From the cell containing the given text, extract its center point as (x, y) coordinate. 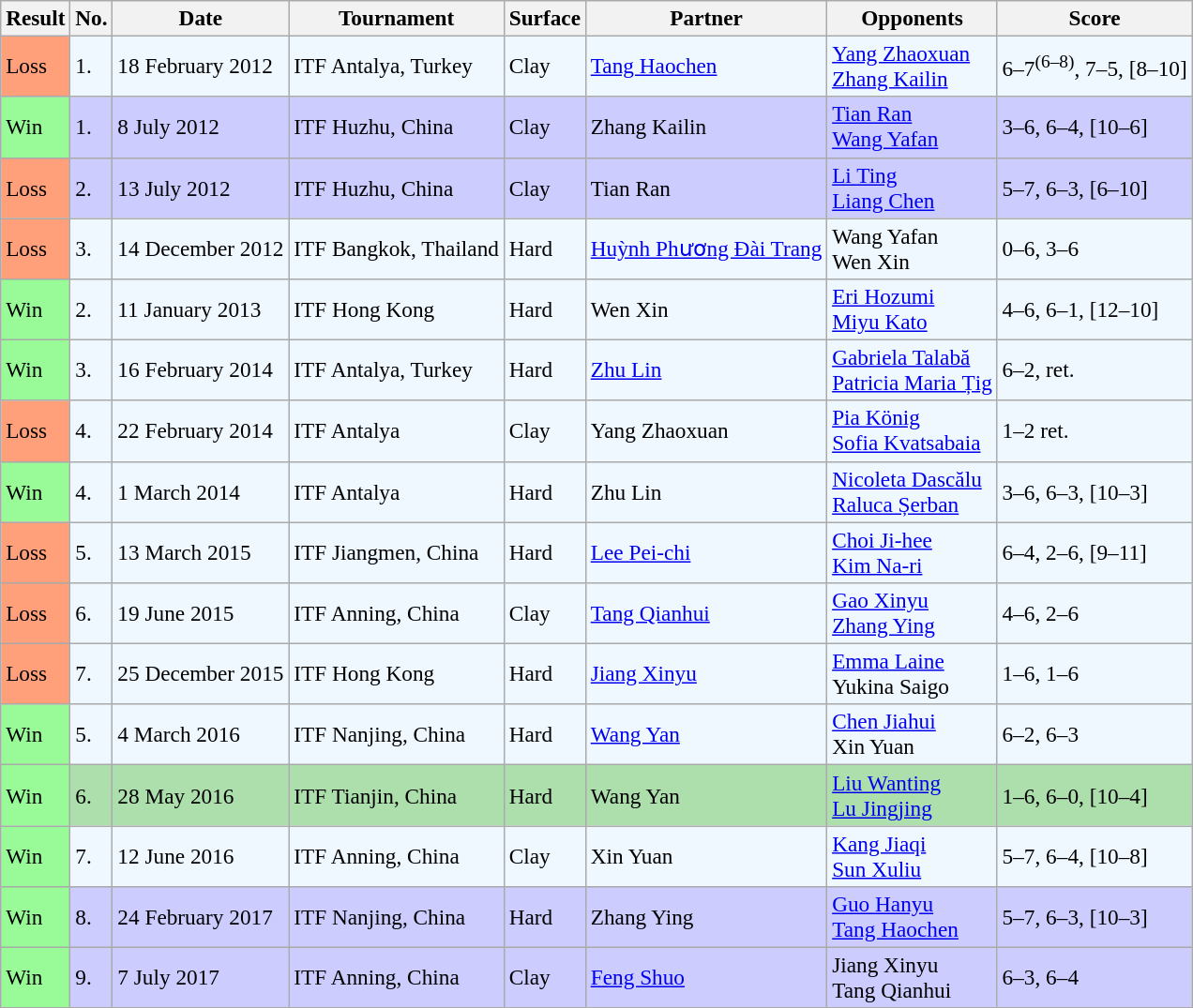
1–6, 6–0, [10–4] (1095, 795)
19 June 2015 (201, 613)
22 February 2014 (201, 431)
3–6, 6–4, [10–6] (1095, 128)
No. (92, 18)
Huỳnh Phương Đài Trang (705, 248)
Tian Ran Wang Yafan (912, 128)
Jiang Xinyu (705, 673)
Tournament (397, 18)
Date (201, 18)
Jiang Xinyu Tang Qianhui (912, 977)
Result (36, 18)
3–6, 6–3, [10–3] (1095, 491)
Surface (544, 18)
Yang Zhaoxuan Zhang Kailin (912, 66)
28 May 2016 (201, 795)
Tian Ran (705, 188)
Gao Xinyu Zhang Ying (912, 613)
13 July 2012 (201, 188)
Feng Shuo (705, 977)
Opponents (912, 18)
Zhang Ying (705, 917)
Emma Laine Yukina Saigo (912, 673)
Score (1095, 18)
Yang Zhaoxuan (705, 431)
5–7, 6–3, [10–3] (1095, 917)
1–2 ret. (1095, 431)
Liu Wanting Lu Jingjing (912, 795)
6–4, 2–6, [9–11] (1095, 551)
9. (92, 977)
6–7(6–8), 7–5, [8–10] (1095, 66)
ITF Tianjin, China (397, 795)
12 June 2016 (201, 855)
Gabriela Talabă Patricia Maria Țig (912, 369)
Chen Jiahui Xin Yuan (912, 735)
Tang Haochen (705, 66)
6–2, ret. (1095, 369)
11 January 2013 (201, 309)
ITF Jiangmen, China (397, 551)
Nicoleta Dascălu Raluca Șerban (912, 491)
8 July 2012 (201, 128)
ITF Bangkok, Thailand (397, 248)
Zhang Kailin (705, 128)
Guo Hanyu Tang Haochen (912, 917)
4 March 2016 (201, 735)
6–2, 6–3 (1095, 735)
Eri Hozumi Miyu Kato (912, 309)
Wang Yafan Wen Xin (912, 248)
Xin Yuan (705, 855)
4–6, 6–1, [12–10] (1095, 309)
Tang Qianhui (705, 613)
5–7, 6–3, [6–10] (1095, 188)
Kang Jiaqi Sun Xuliu (912, 855)
Partner (705, 18)
Wen Xin (705, 309)
Li Ting Liang Chen (912, 188)
Lee Pei-chi (705, 551)
25 December 2015 (201, 673)
4–6, 2–6 (1095, 613)
13 March 2015 (201, 551)
18 February 2012 (201, 66)
16 February 2014 (201, 369)
5–7, 6–4, [10–8] (1095, 855)
1–6, 1–6 (1095, 673)
24 February 2017 (201, 917)
7 July 2017 (201, 977)
Choi Ji-hee Kim Na-ri (912, 551)
0–6, 3–6 (1095, 248)
14 December 2012 (201, 248)
Pia König Sofia Kvatsabaia (912, 431)
8. (92, 917)
1 March 2014 (201, 491)
6–3, 6–4 (1095, 977)
